Scan for the cell matching the given text and deliver its (X, Y) coordinate at center. 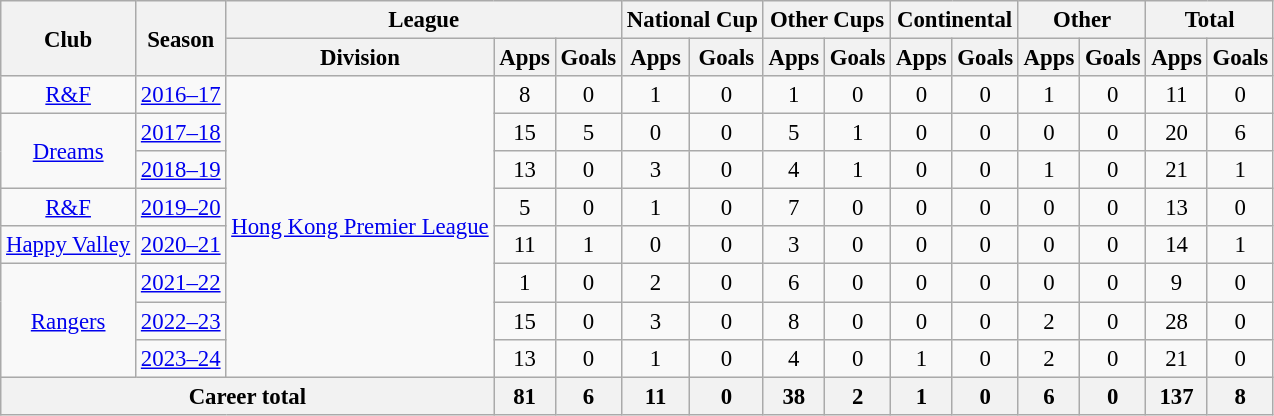
League (424, 20)
Career total (248, 396)
2016–17 (181, 95)
Dreams (68, 152)
38 (794, 396)
National Cup (693, 20)
Total (1210, 20)
20 (1176, 133)
2019–20 (181, 208)
137 (1176, 396)
Continental (955, 20)
7 (794, 208)
81 (524, 396)
14 (1176, 245)
2023–24 (181, 358)
28 (1176, 321)
2018–19 (181, 170)
Rangers (68, 320)
Happy Valley (68, 245)
Club (68, 38)
Division (360, 58)
2017–18 (181, 133)
Other (1082, 20)
Other Cups (827, 20)
Season (181, 38)
Hong Kong Premier League (360, 226)
2021–22 (181, 283)
9 (1176, 283)
2022–23 (181, 321)
2020–21 (181, 245)
